Search for the cell housing the specified text and yield its (X, Y) center coordinate. 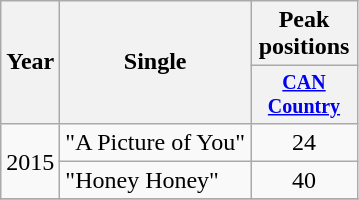
CAN Country (304, 94)
"A Picture of You" (156, 142)
24 (304, 142)
Peak positions (304, 34)
Single (156, 62)
Year (30, 62)
"Honey Honey" (156, 180)
2015 (30, 161)
40 (304, 180)
